Find where the given text appears and provide that cell's center as [x, y] coordinate. 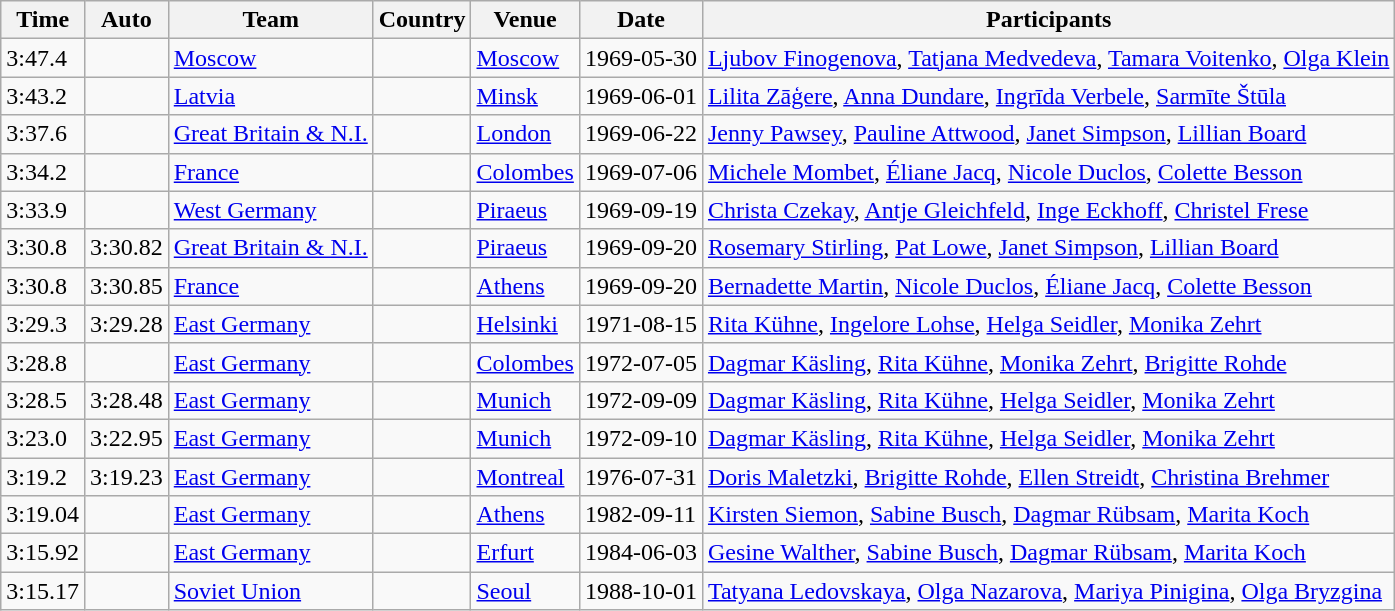
Jenny Pawsey, Pauline Attwood, Janet Simpson, Lillian Board [1048, 134]
Minsk [525, 96]
1972-09-10 [640, 438]
3:28.48 [126, 400]
3:15.17 [43, 591]
3:43.2 [43, 96]
1982-09-11 [640, 515]
3:19.2 [43, 477]
3:47.4 [43, 58]
1969-06-22 [640, 134]
Bernadette Martin, Nicole Duclos, Éliane Jacq, Colette Besson [1048, 286]
3:22.95 [126, 438]
Rita Kühne, Ingelore Lohse, Helga Seidler, Monika Zehrt [1048, 324]
Team [270, 20]
1971-08-15 [640, 324]
Ljubov Finogenova, Tatjana Medvedeva, Tamara Voitenko, Olga Klein [1048, 58]
West Germany [270, 210]
London [525, 134]
Erfurt [525, 553]
3:34.2 [43, 172]
3:19.04 [43, 515]
1972-07-05 [640, 362]
Lilita Zāģere, Anna Dundare, Ingrīda Verbele, Sarmīte Štūla [1048, 96]
3:29.3 [43, 324]
Montreal [525, 477]
Latvia [270, 96]
1969-09-19 [640, 210]
Date [640, 20]
Tatyana Ledovskaya, Olga Nazarova, Mariya Pinigina, Olga Bryzgina [1048, 591]
Michele Mombet, Éliane Jacq, Nicole Duclos, Colette Besson [1048, 172]
1976-07-31 [640, 477]
Gesine Walther, Sabine Busch, Dagmar Rübsam, Marita Koch [1048, 553]
3:33.9 [43, 210]
Soviet Union [270, 591]
Christa Czekay, Antje Gleichfeld, Inge Eckhoff, Christel Frese [1048, 210]
Participants [1048, 20]
1988-10-01 [640, 591]
1969-07-06 [640, 172]
Seoul [525, 591]
Doris Maletzki, Brigitte Rohde, Ellen Streidt, Christina Brehmer [1048, 477]
Time [43, 20]
Auto [126, 20]
3:15.92 [43, 553]
3:30.85 [126, 286]
Venue [525, 20]
3:28.8 [43, 362]
1972-09-09 [640, 400]
Rosemary Stirling, Pat Lowe, Janet Simpson, Lillian Board [1048, 248]
1984-06-03 [640, 553]
1969-06-01 [640, 96]
Country [422, 20]
3:29.28 [126, 324]
3:28.5 [43, 400]
Helsinki [525, 324]
3:30.82 [126, 248]
Dagmar Käsling, Rita Kühne, Monika Zehrt, Brigitte Rohde [1048, 362]
3:37.6 [43, 134]
3:23.0 [43, 438]
1969-05-30 [640, 58]
Kirsten Siemon, Sabine Busch, Dagmar Rübsam, Marita Koch [1048, 515]
3:19.23 [126, 477]
